Identify which cell holds the provided text, then report its [X, Y] central coordinate. 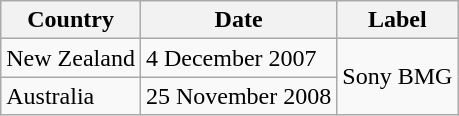
Australia [71, 96]
New Zealand [71, 58]
Label [398, 20]
Country [71, 20]
Date [238, 20]
4 December 2007 [238, 58]
Sony BMG [398, 77]
25 November 2008 [238, 96]
